Pinpoint the cell where the given text exists, returning its [x, y] midpoint coordinate. 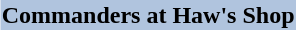
Commanders at Haw's Shop [148, 15]
